Output the [x, y] coordinate of the center of the cell containing the given text.  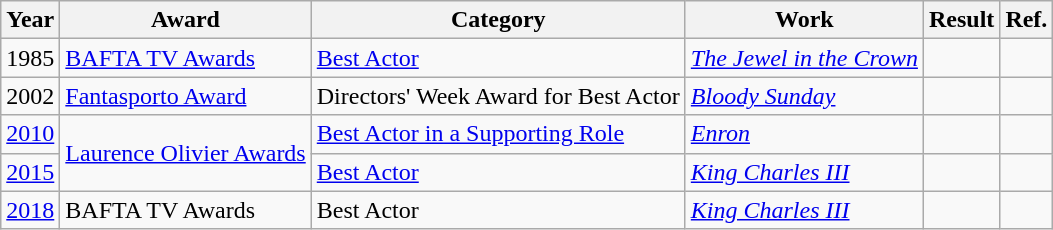
Category [498, 20]
Ref. [1026, 20]
2015 [30, 172]
Result [961, 20]
Laurence Olivier Awards [186, 153]
Fantasporto Award [186, 96]
Year [30, 20]
2010 [30, 134]
1985 [30, 58]
Work [804, 20]
The Jewel in the Crown [804, 58]
Bloody Sunday [804, 96]
Directors' Week Award for Best Actor [498, 96]
2002 [30, 96]
2018 [30, 210]
Enron [804, 134]
Best Actor in a Supporting Role [498, 134]
Award [186, 20]
